Scan for the cell matching the given text and deliver its [x, y] coordinate at center. 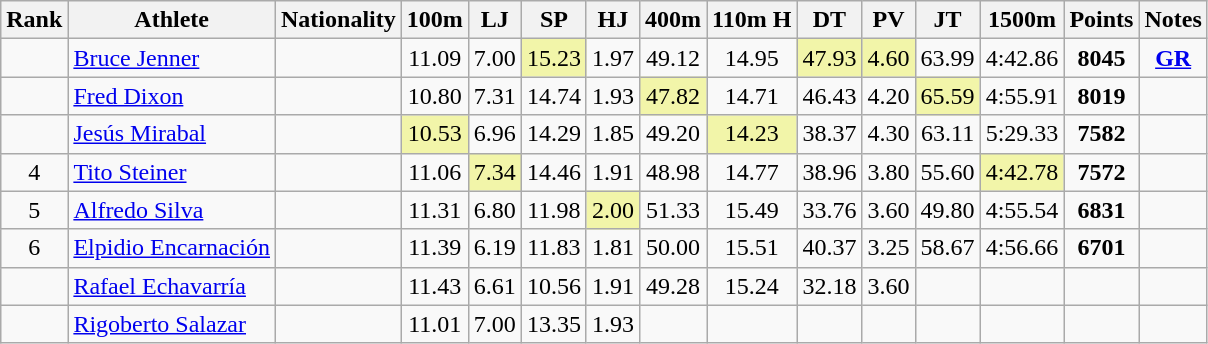
5 [34, 210]
51.33 [672, 210]
11.98 [554, 210]
PV [888, 20]
Tito Steiner [172, 172]
14.29 [554, 134]
49.12 [672, 58]
15.51 [752, 248]
100m [434, 20]
50.00 [672, 248]
1.81 [612, 248]
3.25 [888, 248]
14.71 [752, 96]
Athlete [172, 20]
Points [1102, 20]
Rafael Echavarría [172, 286]
110m H [752, 20]
48.98 [672, 172]
5:29.33 [1022, 134]
DT [830, 20]
6831 [1102, 210]
Nationality [339, 20]
15.24 [752, 286]
14.23 [752, 134]
HJ [612, 20]
Alfredo Silva [172, 210]
Rank [34, 20]
3.80 [888, 172]
58.67 [948, 248]
4:42.86 [1022, 58]
38.37 [830, 134]
6.61 [494, 286]
7582 [1102, 134]
1.85 [612, 134]
6.96 [494, 134]
8045 [1102, 58]
4 [34, 172]
11.39 [434, 248]
SP [554, 20]
38.96 [830, 172]
LJ [494, 20]
63.99 [948, 58]
4:42.78 [1022, 172]
11.83 [554, 248]
14.95 [752, 58]
JT [948, 20]
11.43 [434, 286]
10.80 [434, 96]
46.43 [830, 96]
65.59 [948, 96]
6.19 [494, 248]
15.49 [752, 210]
6701 [1102, 248]
10.56 [554, 286]
49.20 [672, 134]
Bruce Jenner [172, 58]
47.93 [830, 58]
7572 [1102, 172]
GR [1173, 58]
Jesús Mirabal [172, 134]
49.80 [948, 210]
400m [672, 20]
10.53 [434, 134]
1500m [1022, 20]
7.31 [494, 96]
32.18 [830, 286]
4:56.66 [1022, 248]
4.60 [888, 58]
63.11 [948, 134]
11.06 [434, 172]
Rigoberto Salazar [172, 324]
Notes [1173, 20]
13.35 [554, 324]
4.20 [888, 96]
14.74 [554, 96]
8019 [1102, 96]
15.23 [554, 58]
11.01 [434, 324]
7.34 [494, 172]
14.77 [752, 172]
4.30 [888, 134]
2.00 [612, 210]
6.80 [494, 210]
1.97 [612, 58]
49.28 [672, 286]
40.37 [830, 248]
Fred Dixon [172, 96]
Elpidio Encarnación [172, 248]
33.76 [830, 210]
14.46 [554, 172]
6 [34, 248]
4:55.91 [1022, 96]
11.31 [434, 210]
55.60 [948, 172]
47.82 [672, 96]
4:55.54 [1022, 210]
11.09 [434, 58]
